Pinpoint the cell where the given text exists, returning its (x, y) midpoint coordinate. 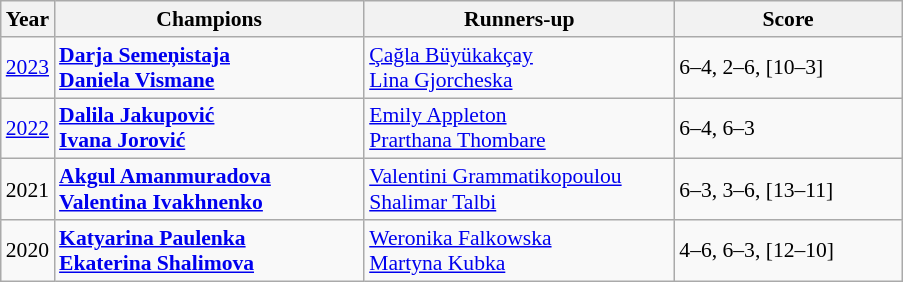
Emily Appleton Prarthana Thombare (519, 128)
Score (788, 19)
Valentini Grammatikopoulou Shalimar Talbi (519, 190)
Weronika Falkowska Martyna Kubka (519, 250)
Katyarina Paulenka Ekaterina Shalimova (209, 250)
Dalila Jakupović Ivana Jorović (209, 128)
6–3, 3–6, [13–11] (788, 190)
Champions (209, 19)
2020 (28, 250)
2022 (28, 128)
Runners-up (519, 19)
6–4, 2–6, [10–3] (788, 68)
6–4, 6–3 (788, 128)
2021 (28, 190)
Çağla Büyükakçay Lina Gjorcheska (519, 68)
Akgul Amanmuradova Valentina Ivakhnenko (209, 190)
Year (28, 19)
2023 (28, 68)
Darja Semeņistaja Daniela Vismane (209, 68)
4–6, 6–3, [12–10] (788, 250)
